Determine the [x, y] coordinate at the center of the cell enclosing the given text.  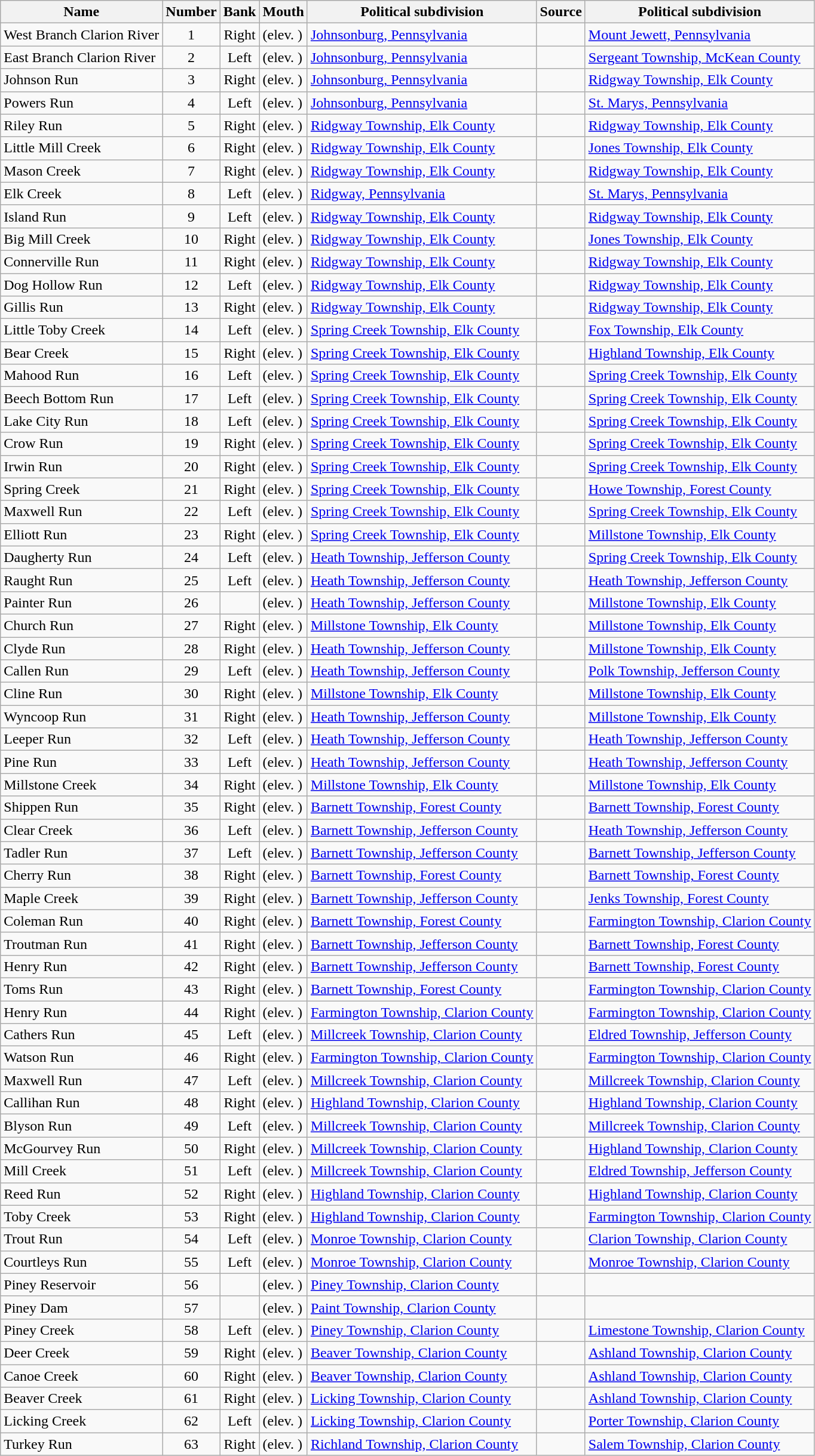
3 [191, 80]
Elk Creek [81, 193]
Riley Run [81, 125]
Shippen Run [81, 807]
Clarion Township, Clarion County [700, 1239]
Howe Township, Forest County [700, 489]
12 [191, 285]
McGourvey Run [81, 1148]
Source [560, 12]
Toms Run [81, 989]
57 [191, 1307]
Trout Run [81, 1239]
Little Toby Creek [81, 330]
59 [191, 1353]
23 [191, 535]
Connerville Run [81, 262]
14 [191, 330]
2 [191, 57]
Coleman Run [81, 921]
Painter Run [81, 603]
Licking Creek [81, 1421]
Church Run [81, 625]
Fox Township, Elk County [700, 330]
Mahood Run [81, 376]
Leeper Run [81, 739]
16 [191, 376]
Cathers Run [81, 1035]
Number [191, 12]
Gillis Run [81, 308]
Big Mill Creek [81, 239]
Callen Run [81, 671]
9 [191, 216]
Porter Township, Clarion County [700, 1421]
58 [191, 1330]
Irwin Run [81, 466]
46 [191, 1058]
31 [191, 717]
Raught Run [81, 580]
Troutman Run [81, 944]
7 [191, 171]
Little Mill Creek [81, 148]
Toby Creek [81, 1217]
Polk Township, Jefferson County [700, 671]
41 [191, 944]
Piney Reservoir [81, 1285]
5 [191, 125]
54 [191, 1239]
20 [191, 466]
Cherry Run [81, 876]
Mill Creek [81, 1171]
Watson Run [81, 1058]
Spring Creek [81, 489]
62 [191, 1421]
32 [191, 739]
Jenks Township, Forest County [700, 898]
Callihan Run [81, 1103]
37 [191, 853]
18 [191, 421]
1 [191, 35]
Ridgway, Pennsylvania [422, 193]
Millstone Creek [81, 785]
Lake City Run [81, 421]
Mason Creek [81, 171]
53 [191, 1217]
Maple Creek [81, 898]
Piney Dam [81, 1307]
48 [191, 1103]
West Branch Clarion River [81, 35]
Highland Township, Elk County [700, 353]
Wyncoop Run [81, 717]
38 [191, 876]
11 [191, 262]
Turkey Run [81, 1444]
Piney Creek [81, 1330]
Blyson Run [81, 1126]
Paint Township, Clarion County [422, 1307]
Sergeant Township, McKean County [700, 57]
21 [191, 489]
55 [191, 1262]
Reed Run [81, 1194]
10 [191, 239]
Deer Creek [81, 1353]
52 [191, 1194]
34 [191, 785]
Courtleys Run [81, 1262]
42 [191, 966]
28 [191, 648]
24 [191, 557]
25 [191, 580]
Island Run [81, 216]
51 [191, 1171]
22 [191, 512]
Name [81, 12]
Pine Run [81, 762]
Bank [240, 12]
Bear Creek [81, 353]
Johnson Run [81, 80]
49 [191, 1126]
Salem Township, Clarion County [700, 1444]
26 [191, 603]
Beech Bottom Run [81, 398]
Clear Creek [81, 830]
Tadler Run [81, 853]
47 [191, 1080]
33 [191, 762]
Crow Run [81, 444]
15 [191, 353]
Cline Run [81, 694]
63 [191, 1444]
19 [191, 444]
4 [191, 103]
Elliott Run [81, 535]
Mount Jewett, Pennsylvania [700, 35]
36 [191, 830]
17 [191, 398]
8 [191, 193]
Mouth [283, 12]
East Branch Clarion River [81, 57]
Daugherty Run [81, 557]
50 [191, 1148]
Dog Hollow Run [81, 285]
13 [191, 308]
39 [191, 898]
Limestone Township, Clarion County [700, 1330]
Richland Township, Clarion County [422, 1444]
27 [191, 625]
35 [191, 807]
6 [191, 148]
56 [191, 1285]
45 [191, 1035]
43 [191, 989]
Beaver Creek [81, 1399]
60 [191, 1375]
30 [191, 694]
Powers Run [81, 103]
61 [191, 1399]
Clyde Run [81, 648]
Canoe Creek [81, 1375]
40 [191, 921]
29 [191, 671]
44 [191, 1012]
